From the cell containing the given text, extract its center point as [x, y] coordinate. 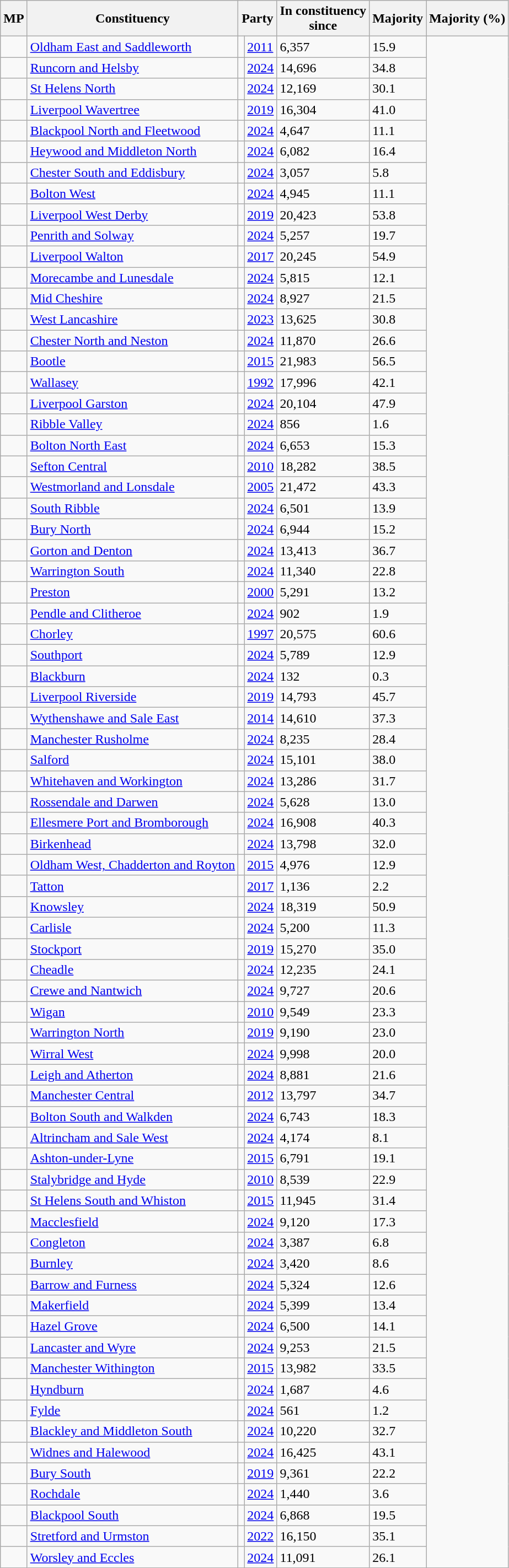
2012 [260, 1096]
5,789 [323, 655]
1,687 [323, 1389]
Tatton [132, 886]
Liverpool Garston [132, 403]
1992 [260, 382]
6,501 [323, 508]
Rossendale and Darwen [132, 802]
Heywood and Middleton North [132, 152]
Bury South [132, 1473]
18,282 [323, 466]
21,472 [323, 487]
8.1 [398, 1138]
Wirral West [132, 1054]
30.8 [398, 320]
9,190 [323, 1033]
16,150 [323, 1536]
Rochdale [132, 1494]
561 [323, 1410]
3,057 [323, 173]
South Ribble [132, 508]
5,200 [323, 928]
12,169 [323, 89]
Bolton North East [132, 445]
Oldham East and Saddleworth [132, 47]
Penrith and Solway [132, 235]
Wythenshawe and Sale East [132, 718]
5,815 [323, 277]
Oldham West, Chadderton and Royton [132, 865]
11,340 [323, 571]
Bury North [132, 529]
Chester North and Neston [132, 341]
Warrington North [132, 1033]
2014 [260, 718]
20.0 [398, 1054]
Carlisle [132, 928]
6,357 [323, 47]
5,324 [323, 1285]
21,983 [323, 362]
Preston [132, 592]
West Lancashire [132, 320]
Ashton-under-Lyne [132, 1159]
Congleton [132, 1242]
12.1 [398, 277]
Stretford and Urmston [132, 1536]
21.6 [398, 1075]
Ellesmere Port and Bromborough [132, 823]
Warrington South [132, 571]
Wallasey [132, 382]
33.5 [398, 1368]
1.6 [398, 424]
3,420 [323, 1263]
Stalybridge and Hyde [132, 1179]
Fylde [132, 1410]
8,235 [323, 739]
12,235 [323, 970]
6,868 [323, 1515]
14.1 [398, 1327]
15,101 [323, 760]
Crewe and Nantwich [132, 991]
6,500 [323, 1327]
Hyndburn [132, 1389]
6.8 [398, 1242]
2000 [260, 592]
20,423 [323, 214]
Bolton South and Walkden [132, 1117]
15.9 [398, 47]
Makerfield [132, 1306]
Liverpool Riverside [132, 697]
3,387 [323, 1242]
Blackley and Middleton South [132, 1431]
4,647 [323, 131]
16.4 [398, 152]
19.5 [398, 1515]
Wigan [132, 1012]
11.3 [398, 928]
16,908 [323, 823]
Southport [132, 655]
22.9 [398, 1179]
26.6 [398, 341]
6,791 [323, 1159]
Altrincham and Sale West [132, 1138]
28.4 [398, 739]
Birkenhead [132, 844]
132 [323, 676]
2.2 [398, 886]
Mid Cheshire [132, 299]
In constituencysince [323, 19]
50.9 [398, 907]
Liverpool Wavertree [132, 110]
St Helens South and Whiston [132, 1200]
Manchester Withington [132, 1368]
4,174 [323, 1138]
17.3 [398, 1221]
16,304 [323, 110]
Chorley [132, 634]
MP [14, 19]
4.6 [398, 1389]
13.0 [398, 802]
13,982 [323, 1368]
9,727 [323, 991]
6,944 [323, 529]
Widnes and Halewood [132, 1452]
Sefton Central [132, 466]
Blackpool North and Fleetwood [132, 131]
Pendle and Clitheroe [132, 613]
32.7 [398, 1431]
15.2 [398, 529]
Cheadle [132, 970]
35.1 [398, 1536]
6,743 [323, 1117]
13,798 [323, 844]
22.2 [398, 1473]
13,797 [323, 1096]
Constituency [132, 19]
16,425 [323, 1452]
4,945 [323, 193]
Macclesfield [132, 1221]
2022 [260, 1536]
Majority (%) [468, 19]
11,091 [323, 1557]
Lancaster and Wyre [132, 1348]
Bolton West [132, 193]
0.3 [398, 676]
1997 [260, 634]
9,549 [323, 1012]
12.6 [398, 1285]
9,361 [323, 1473]
42.1 [398, 382]
38.0 [398, 760]
26.1 [398, 1557]
Liverpool West Derby [132, 214]
36.7 [398, 550]
Worsley and Eccles [132, 1557]
43.1 [398, 1452]
54.9 [398, 256]
4,976 [323, 865]
45.7 [398, 697]
856 [323, 424]
56.5 [398, 362]
14,793 [323, 697]
40.3 [398, 823]
34.7 [398, 1096]
Chester South and Eddisbury [132, 173]
Liverpool Walton [132, 256]
13,413 [323, 550]
13.2 [398, 592]
5,257 [323, 235]
Hazel Grove [132, 1327]
23.3 [398, 1012]
20,104 [323, 403]
1,136 [323, 886]
20.6 [398, 991]
34.8 [398, 68]
18,319 [323, 907]
902 [323, 613]
6,653 [323, 445]
30.1 [398, 89]
Leigh and Atherton [132, 1075]
9,998 [323, 1054]
Stockport [132, 949]
15.3 [398, 445]
2011 [260, 47]
24.1 [398, 970]
35.0 [398, 949]
Burnley [132, 1263]
6,082 [323, 152]
19.1 [398, 1159]
31.4 [398, 1200]
22.8 [398, 571]
Barrow and Furness [132, 1285]
53.8 [398, 214]
18.3 [398, 1117]
3.6 [398, 1494]
8,927 [323, 299]
Runcorn and Helsby [132, 68]
47.9 [398, 403]
8,539 [323, 1179]
13.9 [398, 508]
5.8 [398, 173]
Ribble Valley [132, 424]
31.7 [398, 781]
20,245 [323, 256]
Majority [398, 19]
8.6 [398, 1263]
43.3 [398, 487]
5,628 [323, 802]
Bootle [132, 362]
Westmorland and Lonsdale [132, 487]
5,399 [323, 1306]
13.4 [398, 1306]
Manchester Central [132, 1096]
9,253 [323, 1348]
St Helens North [132, 89]
37.3 [398, 718]
14,610 [323, 718]
Morecambe and Lunesdale [132, 277]
Gorton and Denton [132, 550]
2023 [260, 320]
Party [258, 19]
5,291 [323, 592]
32.0 [398, 844]
2005 [260, 487]
11,945 [323, 1200]
10,220 [323, 1431]
13,625 [323, 320]
20,575 [323, 634]
15,270 [323, 949]
9,120 [323, 1221]
17,996 [323, 382]
Blackburn [132, 676]
Salford [132, 760]
19.7 [398, 235]
38.5 [398, 466]
23.0 [398, 1033]
Whitehaven and Workington [132, 781]
1.2 [398, 1410]
Knowsley [132, 907]
1,440 [323, 1494]
8,881 [323, 1075]
11,870 [323, 341]
1.9 [398, 613]
41.0 [398, 110]
60.6 [398, 634]
14,696 [323, 68]
13,286 [323, 781]
Manchester Rusholme [132, 739]
Blackpool South [132, 1515]
